Identify which cell holds the provided text, then report its [X, Y] central coordinate. 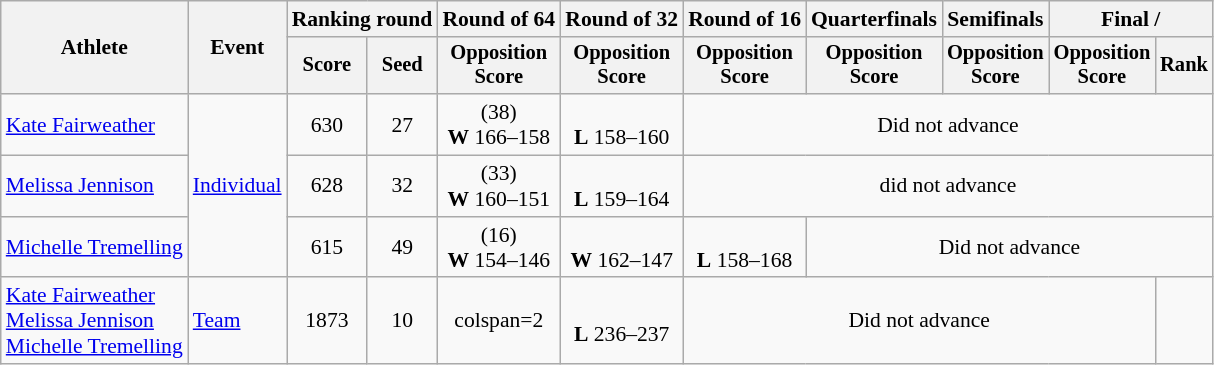
Kate Fairweather [94, 124]
Melissa Jennison [94, 186]
Score [328, 66]
Semifinals [996, 19]
Ranking round [362, 19]
630 [328, 124]
1873 [328, 322]
Round of 16 [744, 19]
(16)W 154–146 [498, 248]
Event [238, 48]
L 236–237 [622, 322]
W 162–147 [622, 248]
Rank [1184, 66]
32 [402, 186]
10 [402, 322]
Michelle Tremelling [94, 248]
Quarterfinals [874, 19]
Team [238, 322]
628 [328, 186]
Round of 64 [498, 19]
Athlete [94, 48]
Round of 32 [622, 19]
did not advance [948, 186]
Seed [402, 66]
615 [328, 248]
L 159–164 [622, 186]
Kate FairweatherMelissa JennisonMichelle Tremelling [94, 322]
Individual [238, 186]
Final / [1131, 19]
L 158–168 [744, 248]
(33)W 160–151 [498, 186]
colspan=2 [498, 322]
L 158–160 [622, 124]
27 [402, 124]
(38)W 166–158 [498, 124]
49 [402, 248]
